From the cell containing the given text, extract its center point as (X, Y) coordinate. 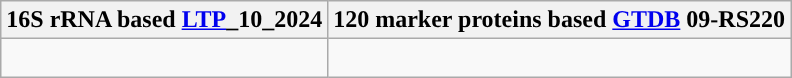
16S rRNA based LTP_10_2024 (164, 20)
120 marker proteins based GTDB 09-RS220 (560, 20)
